Return the [x, y] coordinate for the center point of the cell that contains the specified text.  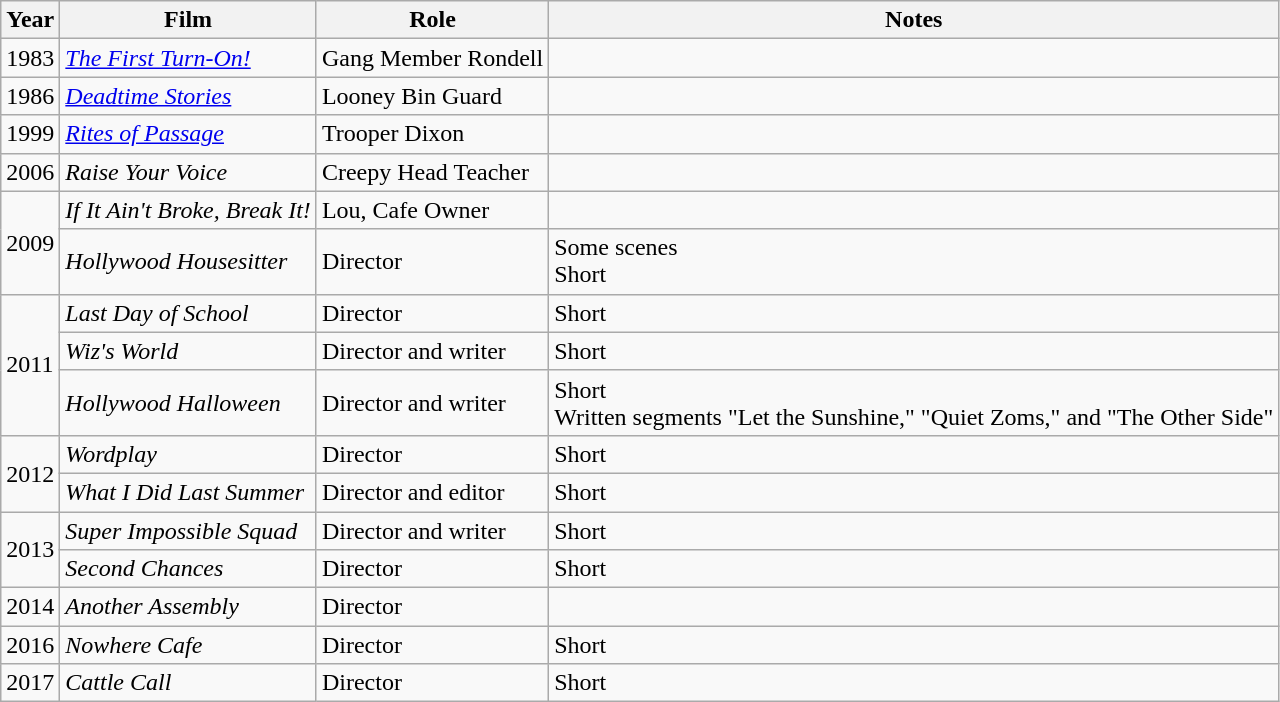
The First Turn-On! [188, 58]
Hollywood Halloween [188, 402]
Nowhere Cafe [188, 645]
Another Assembly [188, 607]
2012 [30, 473]
2009 [30, 242]
2011 [30, 364]
2017 [30, 683]
Creepy Head Teacher [432, 172]
Lou, Cafe Owner [432, 210]
2013 [30, 550]
Looney Bin Guard [432, 96]
2016 [30, 645]
Cattle Call [188, 683]
Short Written segments "Let the Sunshine," "Quiet Zoms," and "The Other Side" [914, 402]
2006 [30, 172]
Rites of Passage [188, 134]
Deadtime Stories [188, 96]
Year [30, 20]
Gang Member Rondell [432, 58]
Some scenes Short [914, 262]
Notes [914, 20]
Second Chances [188, 569]
1986 [30, 96]
Hollywood Housesitter [188, 262]
2014 [30, 607]
Super Impossible Squad [188, 531]
Wiz's World [188, 351]
Director and editor [432, 492]
If It Ain't Broke, Break It! [188, 210]
Trooper Dixon [432, 134]
What I Did Last Summer [188, 492]
Role [432, 20]
1983 [30, 58]
Last Day of School [188, 313]
Wordplay [188, 454]
1999 [30, 134]
Raise Your Voice [188, 172]
Film [188, 20]
